Extract the (x, y) coordinate from the center of the cell holding the provided text.  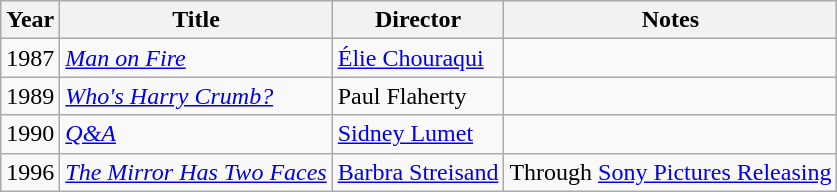
Élie Chouraqui (418, 58)
Year (30, 20)
The Mirror Has Two Faces (196, 172)
Sidney Lumet (418, 134)
Man on Fire (196, 58)
1987 (30, 58)
Paul Flaherty (418, 96)
1996 (30, 172)
Notes (670, 20)
Q&A (196, 134)
Who's Harry Crumb? (196, 96)
Director (418, 20)
Barbra Streisand (418, 172)
Through Sony Pictures Releasing (670, 172)
Title (196, 20)
1990 (30, 134)
1989 (30, 96)
